Return [X, Y] of the center of cell containing provided text 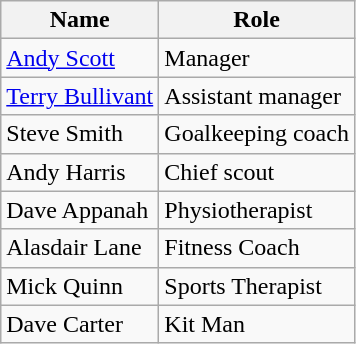
Andy Harris [80, 172]
Dave Carter [80, 324]
Andy Scott [80, 58]
Dave Appanah [80, 210]
Sports Therapist [257, 286]
Assistant manager [257, 96]
Physiotherapist [257, 210]
Name [80, 20]
Kit Man [257, 324]
Terry Bullivant [80, 96]
Role [257, 20]
Chief scout [257, 172]
Mick Quinn [80, 286]
Goalkeeping coach [257, 134]
Fitness Coach [257, 248]
Alasdair Lane [80, 248]
Manager [257, 58]
Steve Smith [80, 134]
